Locate the cell with the specified text and output its (x, y) center coordinate. 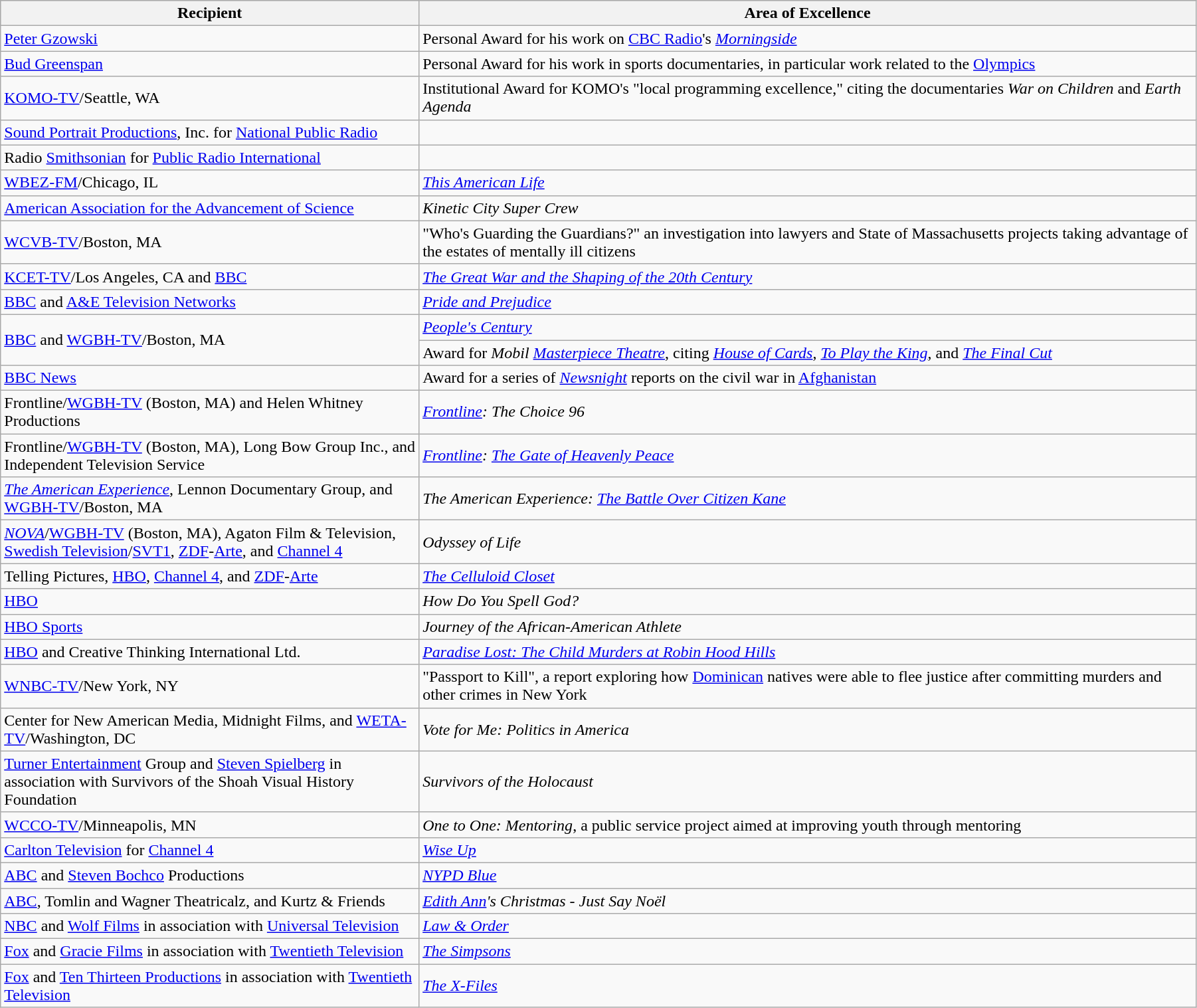
Award for Mobil Masterpiece Theatre, citing House of Cards, To Play the King, and The Final Cut (808, 353)
This American Life (808, 183)
The Celluloid Closet (808, 576)
Bud Greenspan (210, 64)
Peter Gzowski (210, 39)
Fox and Gracie Films in association with Twentieth Television (210, 952)
Pride and Prejudice (808, 302)
BBC and A&E Television Networks (210, 302)
Radio Smithsonian for Public Radio International (210, 157)
Kinetic City Super Crew (808, 208)
WCCO-TV/Minneapolis, MN (210, 825)
American Association for the Advancement of Science (210, 208)
Frontline: The Choice 96 (808, 412)
Odyssey of Life (808, 542)
Turner Entertainment Group and Steven Spielberg in association with Survivors of the Shoah Visual History Foundation (210, 781)
Personal Award for his work on CBC Radio's Morningside (808, 39)
People's Century (808, 327)
Frontline: The Gate of Heavenly Peace (808, 456)
Survivors of the Holocaust (808, 781)
Institutional Award for KOMO's "local programming excellence," citing the documentaries War on Children and Earth Agenda (808, 98)
HBO and Creative Thinking International Ltd. (210, 652)
Award for a series of Newsnight reports on the civil war in Afghanistan (808, 378)
The American Experience: The Battle Over Citizen Kane (808, 498)
HBO (210, 601)
Telling Pictures, HBO, Channel 4, and ZDF-Arte (210, 576)
The Simpsons (808, 952)
Personal Award for his work in sports documentaries, in particular work related to the Olympics (808, 64)
Journey of the African-American Athlete (808, 627)
ABC, Tomlin and Wagner Theatricalz, and Kurtz & Friends (210, 900)
Law & Order (808, 926)
The X-Files (808, 986)
Vote for Me: Politics in America (808, 730)
ABC and Steven Bochco Productions (210, 875)
Paradise Lost: The Child Murders at Robin Hood Hills (808, 652)
Edith Ann's Christmas - Just Say Noël (808, 900)
NBC and Wolf Films in association with Universal Television (210, 926)
Frontline/WGBH-TV (Boston, MA), Long Bow Group Inc., and Independent Television Service (210, 456)
KOMO-TV/Seattle, WA (210, 98)
KCET-TV/Los Angeles, CA and BBC (210, 276)
Carlton Television for Channel 4 (210, 850)
WCVB-TV/Boston, MA (210, 242)
The American Experience, Lennon Documentary Group, and WGBH-TV/Boston, MA (210, 498)
Center for New American Media, Midnight Films, and WETA-TV/Washington, DC (210, 730)
WNBC-TV/New York, NY (210, 686)
Frontline/WGBH-TV (Boston, MA) and Helen Whitney Productions (210, 412)
The Great War and the Shaping of the 20th Century (808, 276)
BBC News (210, 378)
HBO Sports (210, 627)
NYPD Blue (808, 875)
Sound Portrait Productions, Inc. for National Public Radio (210, 132)
Recipient (210, 13)
Wise Up (808, 850)
How Do You Spell God? (808, 601)
One to One: Mentoring, a public service project aimed at improving youth through mentoring (808, 825)
BBC and WGBH-TV/Boston, MA (210, 340)
"Passport to Kill", a report exploring how Dominican natives were able to flee justice after committing murders and other crimes in New York (808, 686)
Fox and Ten Thirteen Productions in association with Twentieth Television (210, 986)
Area of Excellence (808, 13)
NOVA/WGBH-TV (Boston, MA), Agaton Film & Television, Swedish Television/SVT1, ZDF-Arte, and Channel 4 (210, 542)
WBEZ-FM/Chicago, IL (210, 183)
